Identify which cell holds the provided text, then report its (x, y) central coordinate. 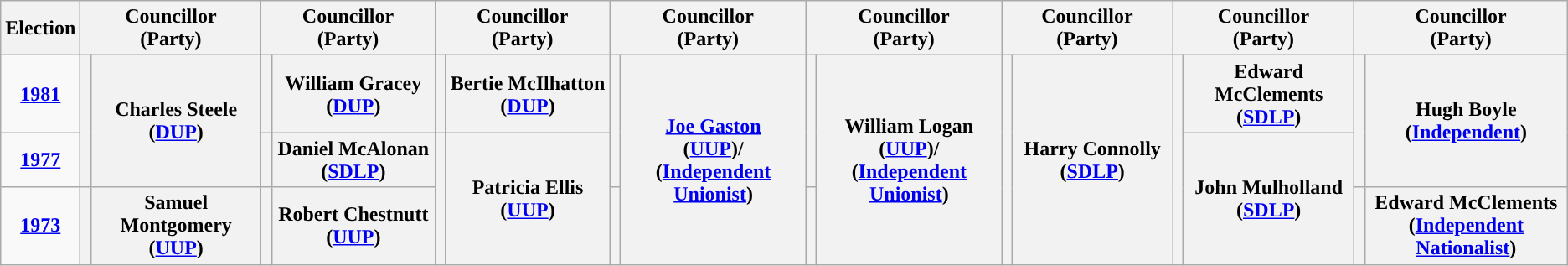
Hugh Boyle (Independent) (1466, 121)
Edward McClements (SDLP) (1268, 94)
Charles Steele (DUP) (176, 121)
1977 (40, 159)
John Mulholland (SDLP) (1268, 198)
Daniel McAlonan (SDLP) (353, 159)
Election (40, 29)
Harry Connolly (SDLP) (1092, 159)
William Gracey (DUP) (353, 94)
William Logan (UUP)/ (Independent Unionist) (910, 159)
Patricia Ellis (UUP) (528, 198)
1981 (40, 94)
Bertie McIlhatton (DUP) (528, 94)
Robert Chestnutt (UUP) (353, 226)
Joe Gaston (UUP)/ (Independent Unionist) (714, 159)
1973 (40, 226)
Samuel Montgomery (UUP) (176, 226)
Edward McClements (Independent Nationalist) (1466, 226)
